Find where the given text appears and provide that cell's center as [X, Y] coordinate. 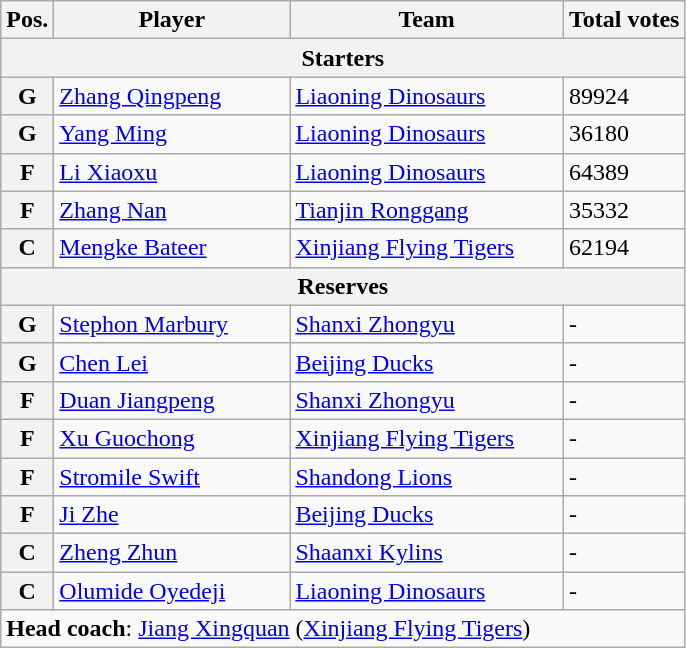
Team [427, 20]
Zheng Zhun [172, 553]
35332 [624, 210]
36180 [624, 134]
Chen Lei [172, 362]
Mengke Bateer [172, 248]
Stromile Swift [172, 477]
Pos. [28, 20]
Duan Jiangpeng [172, 400]
Zhang Nan [172, 210]
Stephon Marbury [172, 324]
Player [172, 20]
Reserves [343, 286]
Shaanxi Kylins [427, 553]
Total votes [624, 20]
Head coach: Jiang Xingquan (Xinjiang Flying Tigers) [343, 629]
Ji Zhe [172, 515]
Yang Ming [172, 134]
64389 [624, 172]
Starters [343, 58]
Tianjin Ronggang [427, 210]
Li Xiaoxu [172, 172]
Shandong Lions [427, 477]
Xu Guochong [172, 438]
Olumide Oyedeji [172, 591]
89924 [624, 96]
Zhang Qingpeng [172, 96]
62194 [624, 248]
